Scan for the cell matching the given text and deliver its [x, y] coordinate at center. 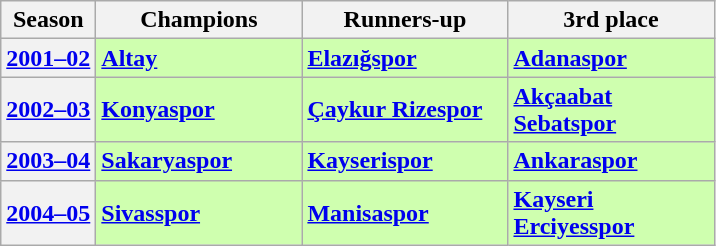
2004–05 [48, 212]
Konyaspor [199, 110]
Kayseri Erciyesspor [611, 212]
Akçaabat Sebatspor [611, 110]
Manisaspor [405, 212]
Kayserispor [405, 161]
Champions [199, 20]
2002–03 [48, 110]
3rd place [611, 20]
Altay [199, 58]
2001–02 [48, 58]
2003–04 [48, 161]
Adanaspor [611, 58]
Runners-up [405, 20]
Elazığspor [405, 58]
Çaykur Rizespor [405, 110]
Sivasspor [199, 212]
Ankaraspor [611, 161]
Season [48, 20]
Sakaryaspor [199, 161]
